Determine the [x, y] coordinate at the center of the cell enclosing the given text.  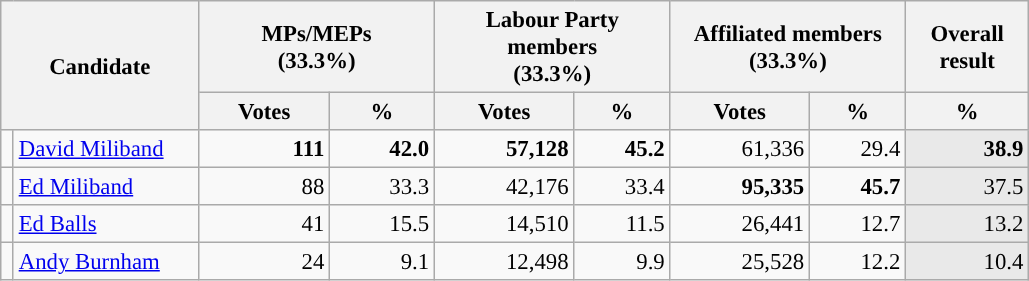
33.4 [622, 187]
45.7 [858, 187]
88 [264, 187]
41 [264, 224]
12.7 [858, 224]
95,335 [740, 187]
12,498 [504, 262]
45.2 [622, 149]
Labour Party members (33.3%) [552, 47]
29.4 [858, 149]
Ed Balls [106, 224]
25,528 [740, 262]
11.5 [622, 224]
61,336 [740, 149]
42,176 [504, 187]
33.3 [382, 187]
37.5 [968, 187]
13.2 [968, 224]
14,510 [504, 224]
Ed Miliband [106, 187]
26,441 [740, 224]
Andy Burnham [106, 262]
111 [264, 149]
57,128 [504, 149]
MPs/MEPs (33.3%) [317, 47]
15.5 [382, 224]
24 [264, 262]
David Miliband [106, 149]
9.1 [382, 262]
10.4 [968, 262]
9.9 [622, 262]
Overall result [968, 47]
12.2 [858, 262]
Candidate [100, 66]
Affiliated members (33.3%) [788, 47]
42.0 [382, 149]
38.9 [968, 149]
